Capture the cell that displays the provided text and extract its (X, Y) central coordinate. 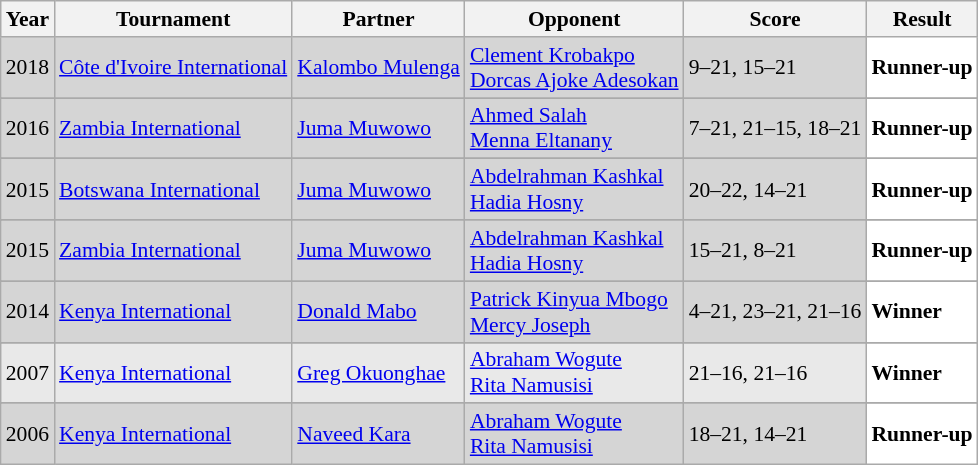
Kalombo Mulenga (378, 68)
7–21, 21–15, 18–21 (776, 128)
Donald Mabo (378, 312)
Result (922, 19)
Botswana International (173, 190)
20–22, 14–21 (776, 190)
18–21, 14–21 (776, 434)
Côte d'Ivoire International (173, 68)
Ahmed Salah Menna Eltanany (574, 128)
4–21, 23–21, 21–16 (776, 312)
21–16, 21–16 (776, 372)
2007 (28, 372)
Partner (378, 19)
Score (776, 19)
2006 (28, 434)
Greg Okuonghae (378, 372)
Opponent (574, 19)
2016 (28, 128)
Naveed Kara (378, 434)
Patrick Kinyua Mbogo Mercy Joseph (574, 312)
9–21, 15–21 (776, 68)
2014 (28, 312)
Tournament (173, 19)
15–21, 8–21 (776, 250)
Year (28, 19)
Clement Krobakpo Dorcas Ajoke Adesokan (574, 68)
2018 (28, 68)
